Output the (X, Y) coordinate of the center of the cell containing the given text.  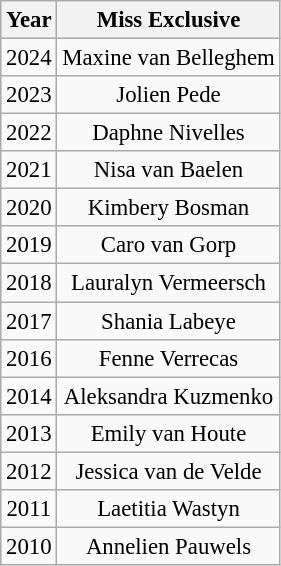
Fenne Verrecas (168, 358)
Kimbery Bosman (168, 208)
Year (29, 20)
Emily van Houte (168, 433)
Annelien Pauwels (168, 546)
Lauralyn Vermeersch (168, 283)
Miss Exclusive (168, 20)
2019 (29, 245)
2017 (29, 321)
2018 (29, 283)
Jolien Pede (168, 95)
2023 (29, 95)
Aleksandra Kuzmenko (168, 396)
2011 (29, 509)
Jessica van de Velde (168, 471)
2012 (29, 471)
2010 (29, 546)
Maxine van Belleghem (168, 58)
Laetitia Wastyn (168, 509)
2024 (29, 58)
2014 (29, 396)
2013 (29, 433)
2016 (29, 358)
Daphne Nivelles (168, 133)
Nisa van Baelen (168, 170)
2020 (29, 208)
2021 (29, 170)
2022 (29, 133)
Shania Labeye (168, 321)
Caro van Gorp (168, 245)
